Search for the cell housing the specified text and yield its [X, Y] center coordinate. 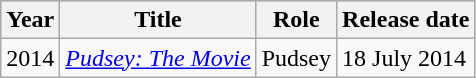
2014 [30, 58]
Release date [406, 20]
Year [30, 20]
Title [158, 20]
Pudsey: The Movie [158, 58]
Pudsey [296, 58]
18 July 2014 [406, 58]
Role [296, 20]
